Output the [X, Y] coordinate of the center of the cell containing the given text.  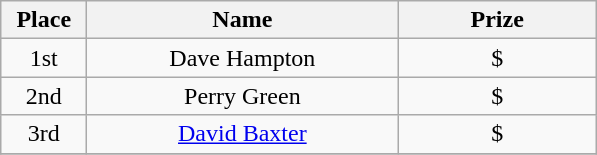
Prize [498, 20]
Place [44, 20]
David Baxter [242, 134]
Perry Green [242, 96]
2nd [44, 96]
Name [242, 20]
Dave Hampton [242, 58]
1st [44, 58]
3rd [44, 134]
